Locate the cell with the specified text and output its [X, Y] center coordinate. 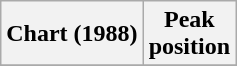
Peakposition [189, 34]
Chart (1988) [72, 34]
